Identify which cell holds the provided text, then report its (X, Y) central coordinate. 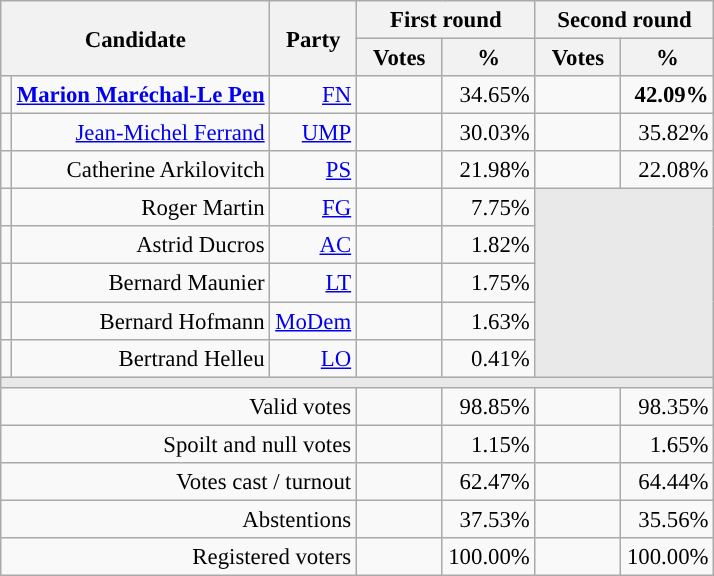
35.56% (668, 519)
Astrid Ducros (140, 245)
AC (314, 245)
Valid votes (179, 406)
37.53% (488, 519)
FG (314, 208)
First round (446, 20)
Registered voters (179, 557)
98.85% (488, 406)
FN (314, 95)
Bertrand Helleu (140, 358)
Party (314, 38)
22.08% (668, 170)
PS (314, 170)
1.82% (488, 245)
30.03% (488, 133)
Jean-Michel Ferrand (140, 133)
1.75% (488, 283)
Roger Martin (140, 208)
42.09% (668, 95)
98.35% (668, 406)
LO (314, 358)
Bernard Hofmann (140, 321)
Spoilt and null votes (179, 444)
1.63% (488, 321)
Catherine Arkilovitch (140, 170)
34.65% (488, 95)
64.44% (668, 482)
21.98% (488, 170)
1.65% (668, 444)
Candidate (136, 38)
Marion Maréchal-Le Pen (140, 95)
Votes cast / turnout (179, 482)
35.82% (668, 133)
Abstentions (179, 519)
1.15% (488, 444)
7.75% (488, 208)
MoDem (314, 321)
UMP (314, 133)
Bernard Maunier (140, 283)
Second round (624, 20)
62.47% (488, 482)
0.41% (488, 358)
LT (314, 283)
